Output the (X, Y) coordinate of the center of the cell containing the given text.  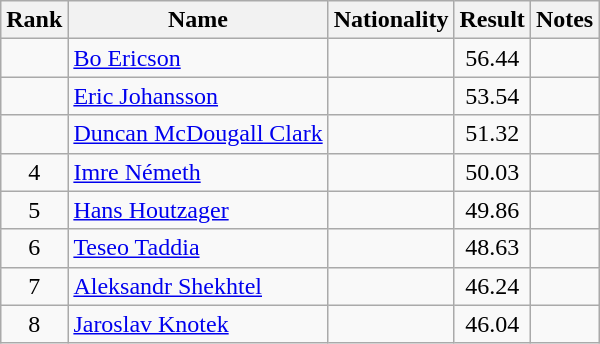
Eric Johansson (198, 96)
7 (34, 286)
50.03 (492, 172)
Aleksandr Shekhtel (198, 286)
Name (198, 20)
Duncan McDougall Clark (198, 134)
Jaroslav Knotek (198, 324)
56.44 (492, 58)
51.32 (492, 134)
46.04 (492, 324)
Bo Ericson (198, 58)
6 (34, 248)
Rank (34, 20)
48.63 (492, 248)
Nationality (391, 20)
Imre Németh (198, 172)
8 (34, 324)
4 (34, 172)
5 (34, 210)
53.54 (492, 96)
49.86 (492, 210)
Result (492, 20)
Hans Houtzager (198, 210)
Notes (564, 20)
Teseo Taddia (198, 248)
46.24 (492, 286)
